Pinpoint the cell where the given text exists, returning its [x, y] midpoint coordinate. 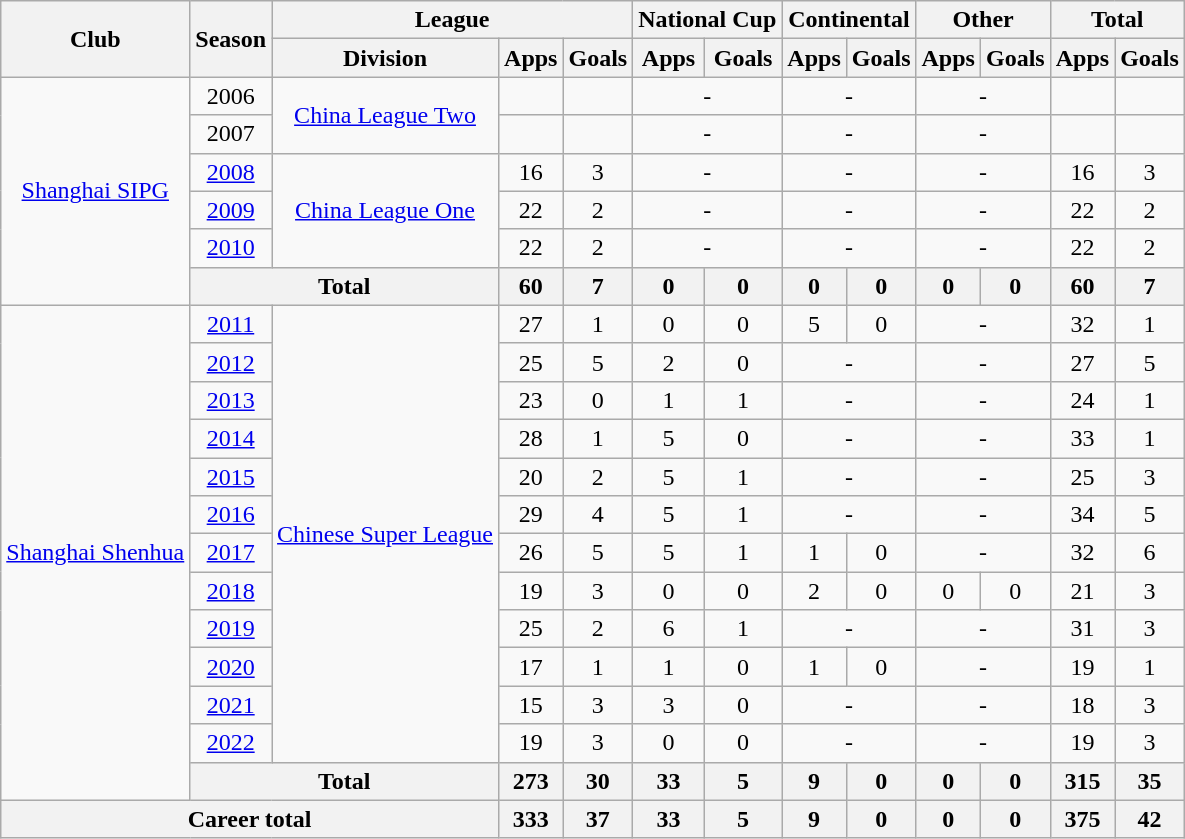
National Cup [708, 20]
23 [531, 400]
Other [983, 20]
18 [1082, 705]
29 [531, 515]
30 [598, 781]
2020 [231, 667]
24 [1082, 400]
15 [531, 705]
Shanghai SIPG [96, 191]
28 [531, 438]
17 [531, 667]
31 [1082, 629]
34 [1082, 515]
21 [1082, 591]
China League Two [386, 115]
2018 [231, 591]
375 [1082, 819]
2017 [231, 553]
2006 [231, 96]
Division [386, 58]
2012 [231, 362]
2014 [231, 438]
League [452, 20]
2009 [231, 210]
Career total [250, 819]
2013 [231, 400]
Continental [849, 20]
273 [531, 781]
2010 [231, 248]
2011 [231, 324]
Club [96, 39]
35 [1150, 781]
42 [1150, 819]
2021 [231, 705]
2015 [231, 477]
4 [598, 515]
China League One [386, 210]
26 [531, 553]
2019 [231, 629]
315 [1082, 781]
37 [598, 819]
20 [531, 477]
Shanghai Shenhua [96, 552]
2016 [231, 515]
Chinese Super League [386, 534]
2008 [231, 172]
333 [531, 819]
2007 [231, 134]
2022 [231, 743]
Season [231, 39]
